Scan for the cell matching the given text and deliver its [x, y] coordinate at center. 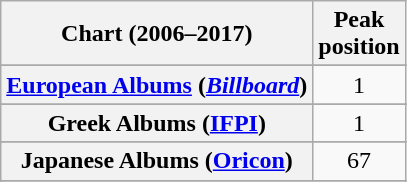
Japanese Albums (Oricon) [157, 161]
Greek Albums (IFPI) [157, 123]
Peakposition [359, 34]
Chart (2006–2017) [157, 34]
67 [359, 161]
European Albums (Billboard) [157, 85]
